Capture the cell that displays the provided text and extract its (X, Y) central coordinate. 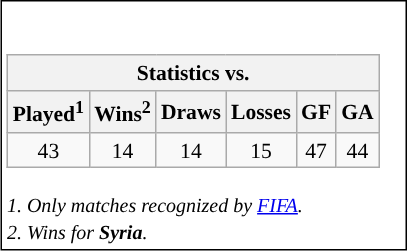
Statistics vs. Played1 Wins2 Draws Losses GF GA 43 14 14 15 47 44 1. Only matches recognized by FIFA. 2. Wins for Syria. (204, 124)
44 (358, 150)
Draws (191, 112)
GF (316, 112)
Losses (261, 112)
Statistics vs. (194, 73)
Wins2 (122, 112)
47 (316, 150)
43 (48, 150)
15 (261, 150)
Played1 (48, 112)
GA (358, 112)
